Locate the cell with the specified text and output its [X, Y] center coordinate. 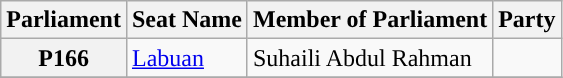
Seat Name [186, 20]
Suhaili Abdul Rahman [370, 58]
P166 [64, 58]
Member of Parliament [370, 20]
Party [527, 20]
Parliament [64, 20]
Labuan [186, 58]
